Return [x, y] of the center of cell containing provided text 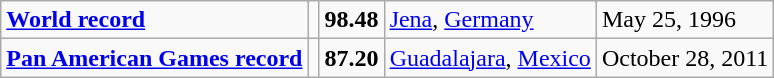
87.20 [352, 58]
Guadalajara, Mexico [490, 58]
May 25, 1996 [684, 20]
October 28, 2011 [684, 58]
Pan American Games record [154, 58]
Jena, Germany [490, 20]
98.48 [352, 20]
World record [154, 20]
